Search for the cell housing the specified text and yield its [X, Y] center coordinate. 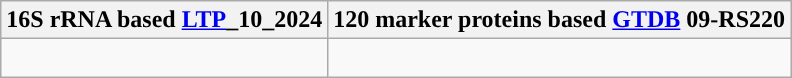
120 marker proteins based GTDB 09-RS220 [560, 20]
16S rRNA based LTP_10_2024 [164, 20]
